Return the [x, y] coordinate for the center point of the cell that contains the specified text.  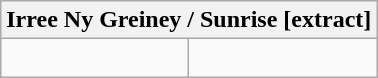
Irree Ny Greiney / Sunrise [extract] [189, 20]
